Output the [X, Y] coordinate of the center of the cell containing the given text.  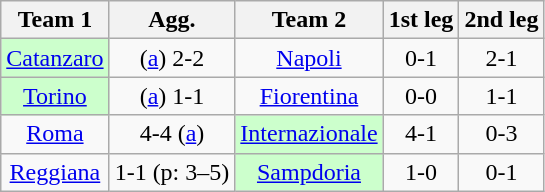
Sampdoria [309, 172]
4-4 (a) [172, 134]
Agg. [172, 20]
Torino [55, 96]
Reggiana [55, 172]
(a) 2-2 [172, 58]
0-3 [502, 134]
Internazionale [309, 134]
Catanzaro [55, 58]
4-1 [421, 134]
(a) 1-1 [172, 96]
Fiorentina [309, 96]
1st leg [421, 20]
2-1 [502, 58]
2nd leg [502, 20]
1-0 [421, 172]
1-1 (p: 3–5) [172, 172]
1-1 [502, 96]
Napoli [309, 58]
Team 1 [55, 20]
Roma [55, 134]
Team 2 [309, 20]
0-0 [421, 96]
